Search for the cell housing the specified text and yield its (x, y) center coordinate. 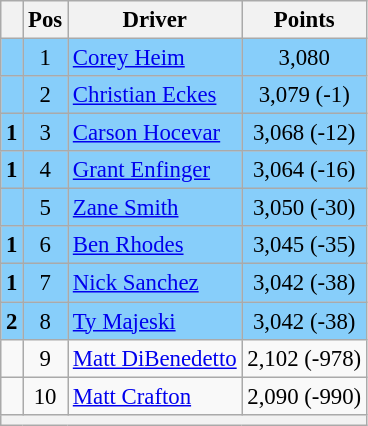
3,080 (304, 58)
8 (46, 321)
3,068 (-12) (304, 133)
Points (304, 20)
3,079 (-1) (304, 95)
Corey Heim (155, 58)
3 (46, 133)
Driver (155, 20)
3,045 (-35) (304, 245)
Grant Enfinger (155, 170)
Carson Hocevar (155, 133)
5 (46, 208)
Matt Crafton (155, 396)
2,090 (-990) (304, 396)
Pos (46, 20)
3,064 (-16) (304, 170)
6 (46, 245)
10 (46, 396)
7 (46, 283)
Matt DiBenedetto (155, 358)
2,102 (-978) (304, 358)
Ty Majeski (155, 321)
Zane Smith (155, 208)
3,050 (-30) (304, 208)
Nick Sanchez (155, 283)
Christian Eckes (155, 95)
4 (46, 170)
Ben Rhodes (155, 245)
9 (46, 358)
